Detect which cell encompasses the target text, then output its [X, Y] center coordinate. 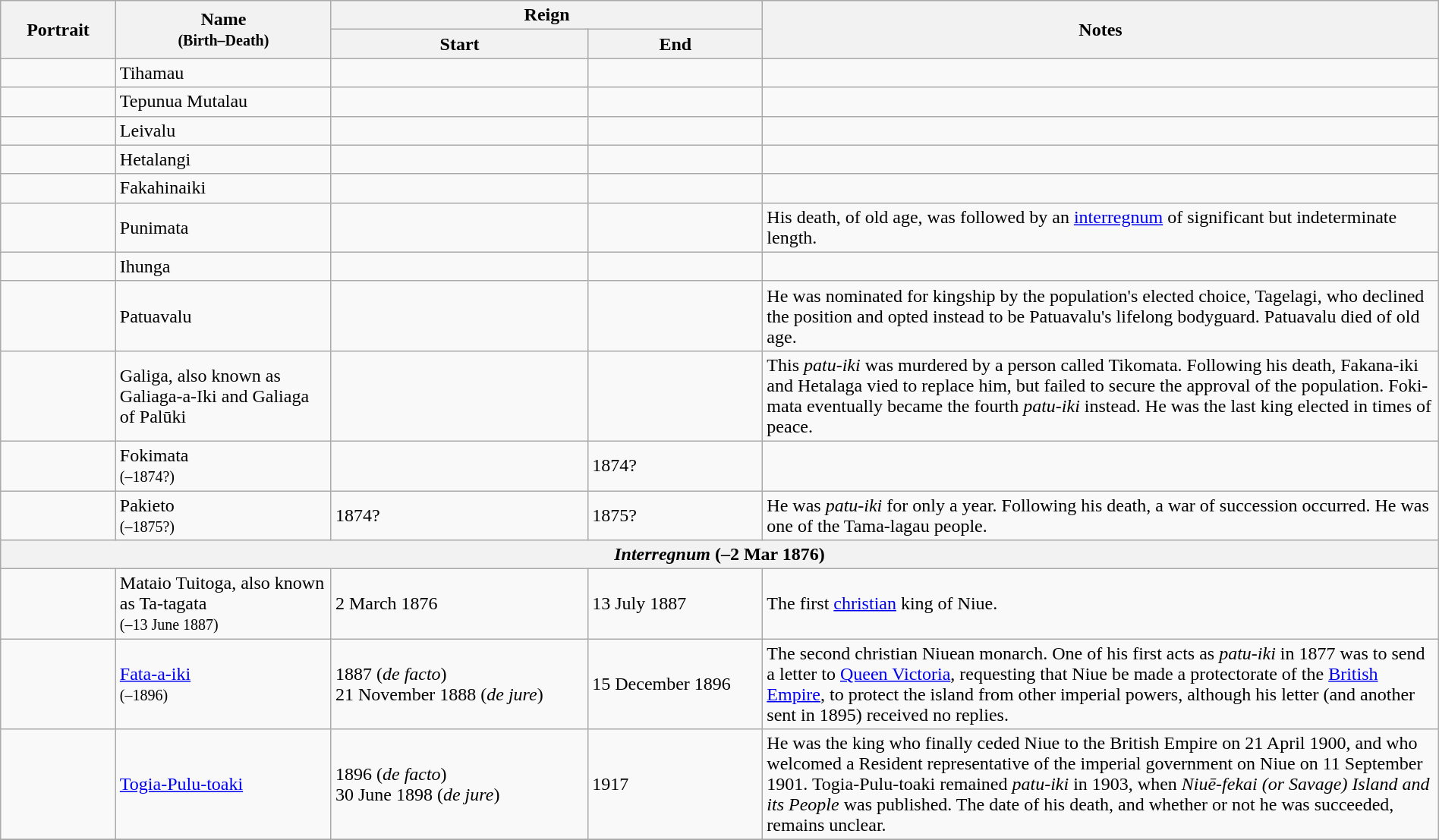
Portrait [58, 30]
Reign [546, 15]
Patuavalu [223, 316]
1896 (de facto) 30 June 1898 (de jure) [459, 785]
Notes [1101, 30]
Togia-Pulu-toaki [223, 785]
He was patu-iki for only a year. Following his death, a war of succession occurred. He was one of the Tama-lagau people. [1101, 514]
Interregnum (–2 Mar 1876) [719, 555]
13 July 1887 [675, 604]
15 December 1896 [675, 684]
Name(Birth–Death) [223, 30]
Start [459, 44]
Leivalu [223, 131]
Hetalangi [223, 159]
Fakahinaiki [223, 188]
Punimata [223, 228]
His death, of old age, was followed by an interregnum of significant but indeterminate length. [1101, 228]
Tepunua Mutalau [223, 102]
1887 (de facto)21 November 1888 (de jure) [459, 684]
The first christian king of Niue. [1101, 604]
Pakieto(–1875?) [223, 514]
Ihunga [223, 266]
Mataio Tuitoga, also known as Ta-tagata(–13 June 1887) [223, 604]
Galiga, also known as Galiaga-a-Iki and Galiaga of Palūki [223, 396]
2 March 1876 [459, 604]
Fokimata(–1874?) [223, 466]
1875? [675, 514]
1917 [675, 785]
End [675, 44]
Tihamau [223, 73]
Fata-a-iki(–1896) [223, 684]
